Provide the [x, y] coordinate of the cell's center where the given text is located.  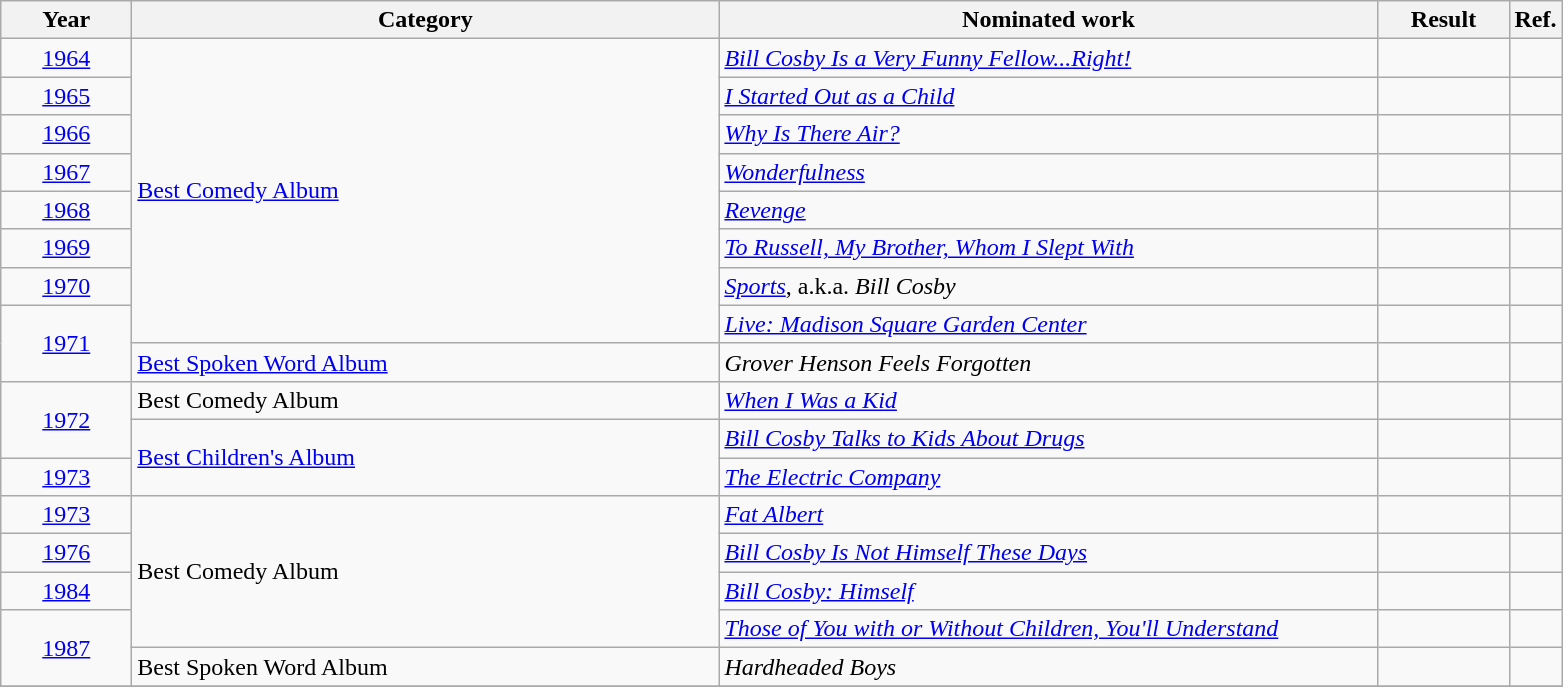
When I Was a Kid [1048, 400]
Bill Cosby Is Not Himself These Days [1048, 553]
Category [426, 20]
1976 [66, 553]
Nominated work [1048, 20]
1970 [66, 286]
Year [66, 20]
1987 [66, 648]
Why Is There Air? [1048, 134]
Bill Cosby: Himself [1048, 591]
Ref. [1536, 20]
Grover Henson Feels Forgotten [1048, 362]
I Started Out as a Child [1048, 96]
Fat Albert [1048, 515]
1965 [66, 96]
The Electric Company [1048, 477]
Live: Madison Square Garden Center [1048, 324]
1984 [66, 591]
1967 [66, 172]
Wonderfulness [1048, 172]
1971 [66, 343]
Hardheaded Boys [1048, 667]
Bill Cosby Talks to Kids About Drugs [1048, 438]
1966 [66, 134]
1964 [66, 58]
Best Children's Album [426, 457]
Those of You with or Without Children, You'll Understand [1048, 629]
Revenge [1048, 210]
Bill Cosby Is a Very Funny Fellow...Right! [1048, 58]
Sports, a.k.a. Bill Cosby [1048, 286]
1972 [66, 419]
Result [1444, 20]
1969 [66, 248]
1968 [66, 210]
To Russell, My Brother, Whom I Slept With [1048, 248]
